Capture the cell that displays the provided text and extract its (X, Y) central coordinate. 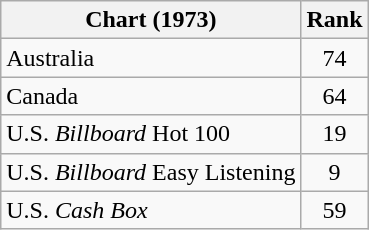
U.S. Billboard Easy Listening (151, 172)
Rank (334, 20)
74 (334, 58)
9 (334, 172)
Chart (1973) (151, 20)
U.S. Billboard Hot 100 (151, 134)
Canada (151, 96)
Australia (151, 58)
64 (334, 96)
U.S. Cash Box (151, 210)
59 (334, 210)
19 (334, 134)
